Pinpoint the cell where the given text exists, returning its (X, Y) midpoint coordinate. 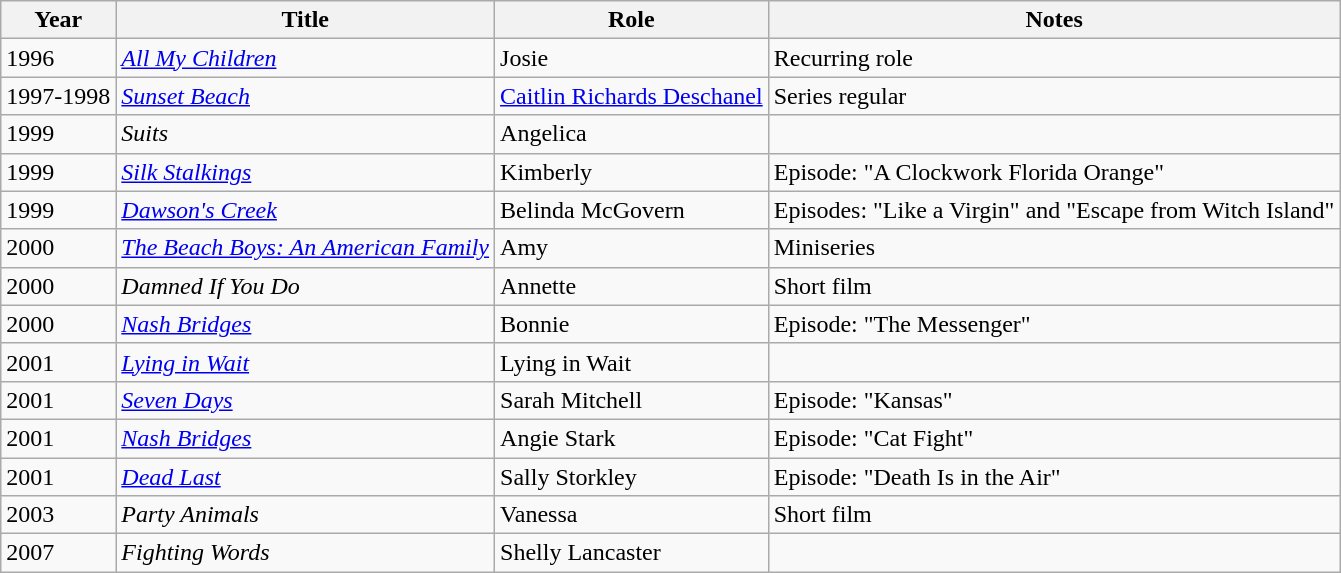
Role (632, 20)
Party Animals (306, 515)
Vanessa (632, 515)
Kimberly (632, 172)
1997-1998 (58, 96)
Sally Storkley (632, 477)
The Beach Boys: An American Family (306, 248)
Bonnie (632, 324)
Sunset Beach (306, 96)
Dead Last (306, 477)
1996 (58, 58)
Silk Stalkings (306, 172)
Episodes: "Like a Virgin" and "Escape from Witch Island" (1054, 210)
Episode: "Kansas" (1054, 400)
Amy (632, 248)
Miniseries (1054, 248)
All My Children (306, 58)
Sarah Mitchell (632, 400)
Damned If You Do (306, 286)
Suits (306, 134)
Episode: "Death Is in the Air" (1054, 477)
Seven Days (306, 400)
Angelica (632, 134)
Notes (1054, 20)
Episode: "A Clockwork Florida Orange" (1054, 172)
Josie (632, 58)
Episode: "Cat Fight" (1054, 438)
2007 (58, 553)
Recurring role (1054, 58)
Angie Stark (632, 438)
Series regular (1054, 96)
2003 (58, 515)
Fighting Words (306, 553)
Episode: "The Messenger" (1054, 324)
Year (58, 20)
Caitlin Richards Deschanel (632, 96)
Dawson's Creek (306, 210)
Annette (632, 286)
Belinda McGovern (632, 210)
Shelly Lancaster (632, 553)
Title (306, 20)
